Find where the given text appears and provide that cell's center as (x, y) coordinate. 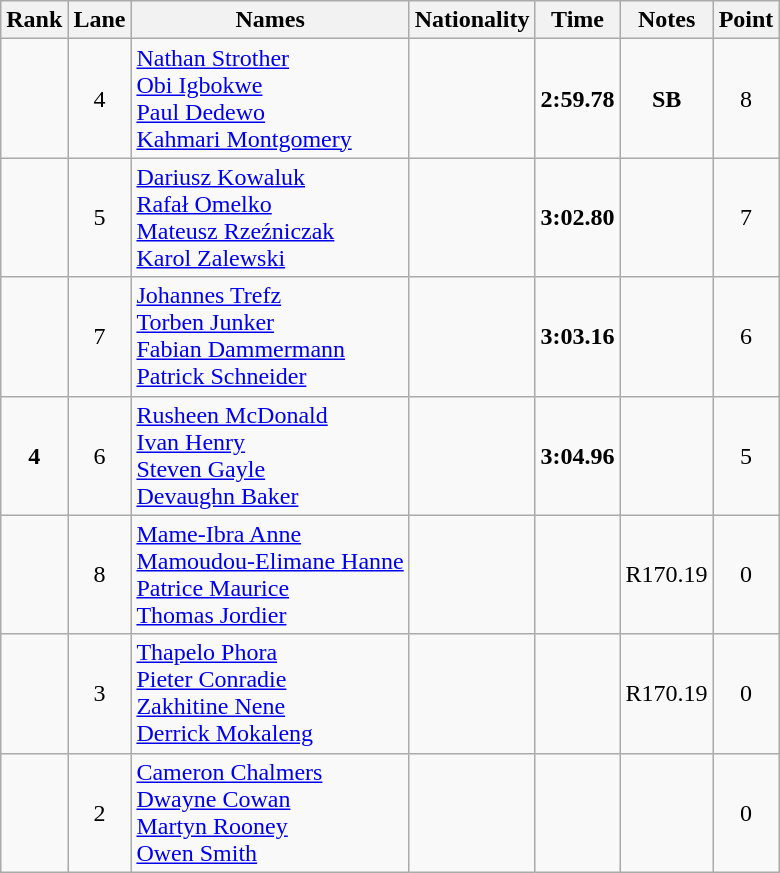
Rusheen McDonaldIvan HenrySteven GayleDevaughn Baker (270, 456)
Thapelo PhoraPieter ConradieZakhitine NeneDerrick Mokaleng (270, 694)
2:59.78 (578, 98)
Mame-Ibra AnneMamoudou-Elimane HannePatrice MauriceThomas Jordier (270, 574)
Nathan StrotherObi IgbokwePaul DedewoKahmari Montgomery (270, 98)
Cameron ChalmersDwayne CowanMartyn RooneyOwen Smith (270, 812)
2 (100, 812)
Lane (100, 20)
Names (270, 20)
3:04.96 (578, 456)
Time (578, 20)
Johannes TrefzTorben JunkerFabian DammermannPatrick Schneider (270, 336)
Notes (666, 20)
3:02.80 (578, 218)
3:03.16 (578, 336)
Point (746, 20)
SB (666, 98)
3 (100, 694)
Dariusz KowalukRafał OmelkoMateusz RzeźniczakKarol Zalewski (270, 218)
Nationality (472, 20)
Rank (34, 20)
